Extract the (X, Y) coordinate from the center of the cell holding the provided text.  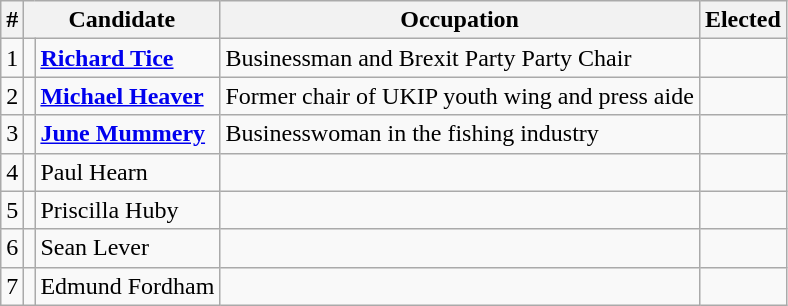
5 (12, 210)
Edmund Fordham (128, 286)
1 (12, 58)
Businessman and Brexit Party Party Chair (460, 58)
4 (12, 172)
7 (12, 286)
Richard Tice (128, 58)
Paul Hearn (128, 172)
Priscilla Huby (128, 210)
June Mummery (128, 134)
Elected (742, 20)
2 (12, 96)
3 (12, 134)
Candidate (122, 20)
Occupation (460, 20)
Michael Heaver (128, 96)
Former chair of UKIP youth wing and press aide (460, 96)
6 (12, 248)
Sean Lever (128, 248)
# (12, 20)
Businesswoman in the fishing industry (460, 134)
